For the text-containing cell, return its midpoint in [X, Y] coordinate format. 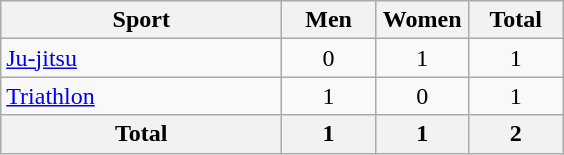
Triathlon [142, 96]
Sport [142, 20]
Men [329, 20]
Ju-jitsu [142, 58]
Women [422, 20]
2 [516, 134]
